Detect which cell encompasses the target text, then output its (x, y) center coordinate. 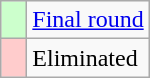
Eliminated (88, 58)
Final round (88, 20)
